Search for the cell housing the specified text and yield its [X, Y] center coordinate. 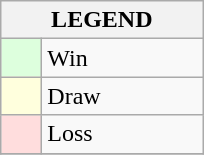
LEGEND [102, 20]
Loss [122, 134]
Draw [122, 96]
Win [122, 58]
